Output the (x, y) coordinate of the center of the cell containing the given text.  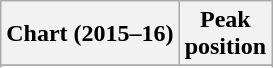
Chart (2015–16) (90, 34)
Peak position (225, 34)
